Search for the cell housing the specified text and yield its (X, Y) center coordinate. 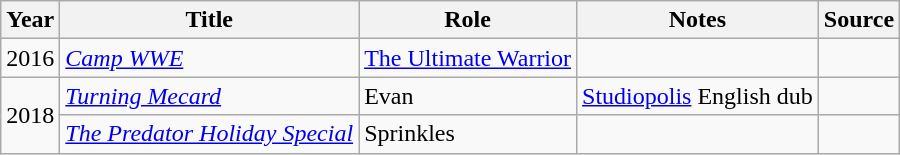
2018 (30, 115)
Title (210, 20)
Evan (468, 96)
Source (858, 20)
Year (30, 20)
The Predator Holiday Special (210, 134)
Studiopolis English dub (698, 96)
Role (468, 20)
Camp WWE (210, 58)
2016 (30, 58)
Notes (698, 20)
Sprinkles (468, 134)
The Ultimate Warrior (468, 58)
Turning Mecard (210, 96)
